Find where the given text appears and provide that cell's center as (x, y) coordinate. 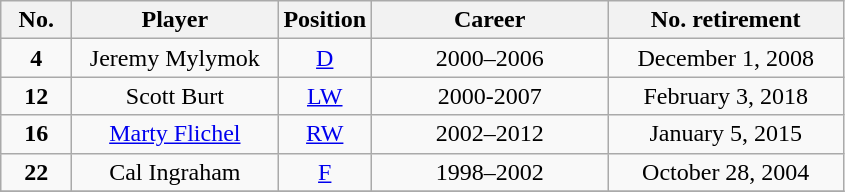
1998–2002 (490, 172)
22 (36, 172)
Scott Burt (175, 96)
12 (36, 96)
RW (325, 134)
February 3, 2018 (726, 96)
LW (325, 96)
No. retirement (726, 20)
January 5, 2015 (726, 134)
Cal Ingraham (175, 172)
No. (36, 20)
2000–2006 (490, 58)
Player (175, 20)
2000-2007 (490, 96)
Career (490, 20)
Marty Flichel (175, 134)
Position (325, 20)
F (325, 172)
16 (36, 134)
October 28, 2004 (726, 172)
December 1, 2008 (726, 58)
4 (36, 58)
2002–2012 (490, 134)
Jeremy Mylymok (175, 58)
D (325, 58)
